Capture the cell that displays the provided text and extract its (X, Y) central coordinate. 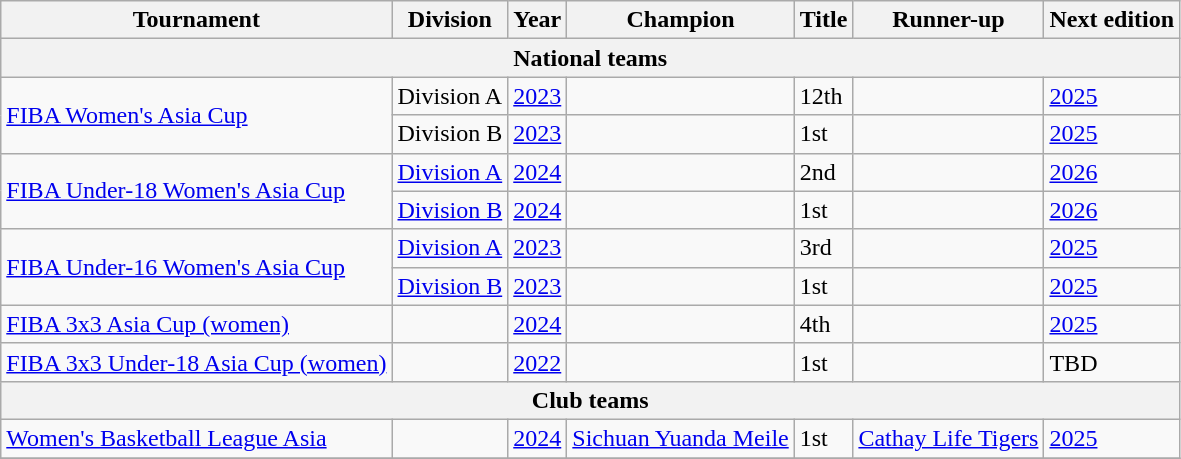
Cathay Life Tigers (948, 438)
2022 (538, 362)
Year (538, 20)
FIBA Women's Asia Cup (196, 115)
FIBA 3x3 Under-18 Asia Cup (women) (196, 362)
Runner-up (948, 20)
3rd (824, 248)
FIBA 3x3 Asia Cup (women) (196, 324)
Next edition (1112, 20)
2nd (824, 172)
FIBA Under-16 Women's Asia Cup (196, 267)
Title (824, 20)
Tournament (196, 20)
12th (824, 96)
National teams (590, 58)
Sichuan Yuanda Meile (680, 438)
FIBA Under-18 Women's Asia Cup (196, 191)
Women's Basketball League Asia (196, 438)
TBD (1112, 362)
Club teams (590, 400)
Champion (680, 20)
Division (450, 20)
4th (824, 324)
